Output the (X, Y) coordinate of the center of the cell containing the given text.  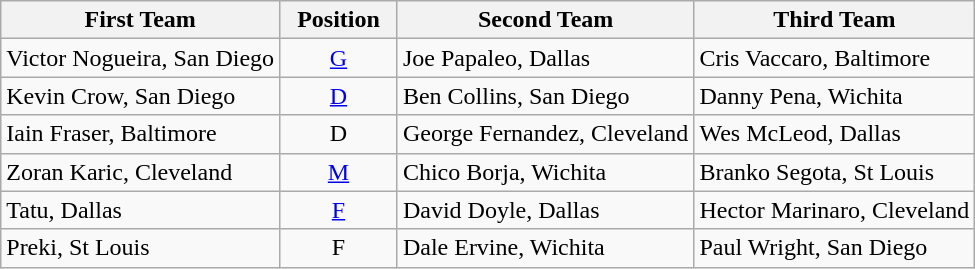
Branko Segota, St Louis (834, 172)
David Doyle, Dallas (546, 210)
Third Team (834, 20)
Cris Vaccaro, Baltimore (834, 58)
M (339, 172)
Victor Nogueira, San Diego (140, 58)
Paul Wright, San Diego (834, 248)
G (339, 58)
Danny Pena, Wichita (834, 96)
George Fernandez, Cleveland (546, 134)
First Team (140, 20)
Ben Collins, San Diego (546, 96)
Second Team (546, 20)
Joe Papaleo, Dallas (546, 58)
Iain Fraser, Baltimore (140, 134)
Dale Ervine, Wichita (546, 248)
Tatu, Dallas (140, 210)
Hector Marinaro, Cleveland (834, 210)
Wes McLeod, Dallas (834, 134)
Kevin Crow, San Diego (140, 96)
Chico Borja, Wichita (546, 172)
Preki, St Louis (140, 248)
Position (339, 20)
Zoran Karic, Cleveland (140, 172)
